Return [x, y] of the center of cell containing provided text 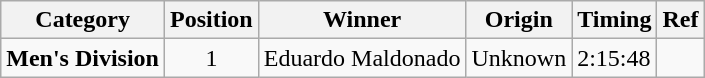
Origin [519, 20]
Men's Division [83, 58]
2:15:48 [614, 58]
Ref [680, 20]
Position [212, 20]
1 [212, 58]
Unknown [519, 58]
Eduardo Maldonado [362, 58]
Timing [614, 20]
Category [83, 20]
Winner [362, 20]
